Search for the cell housing the specified text and yield its [x, y] center coordinate. 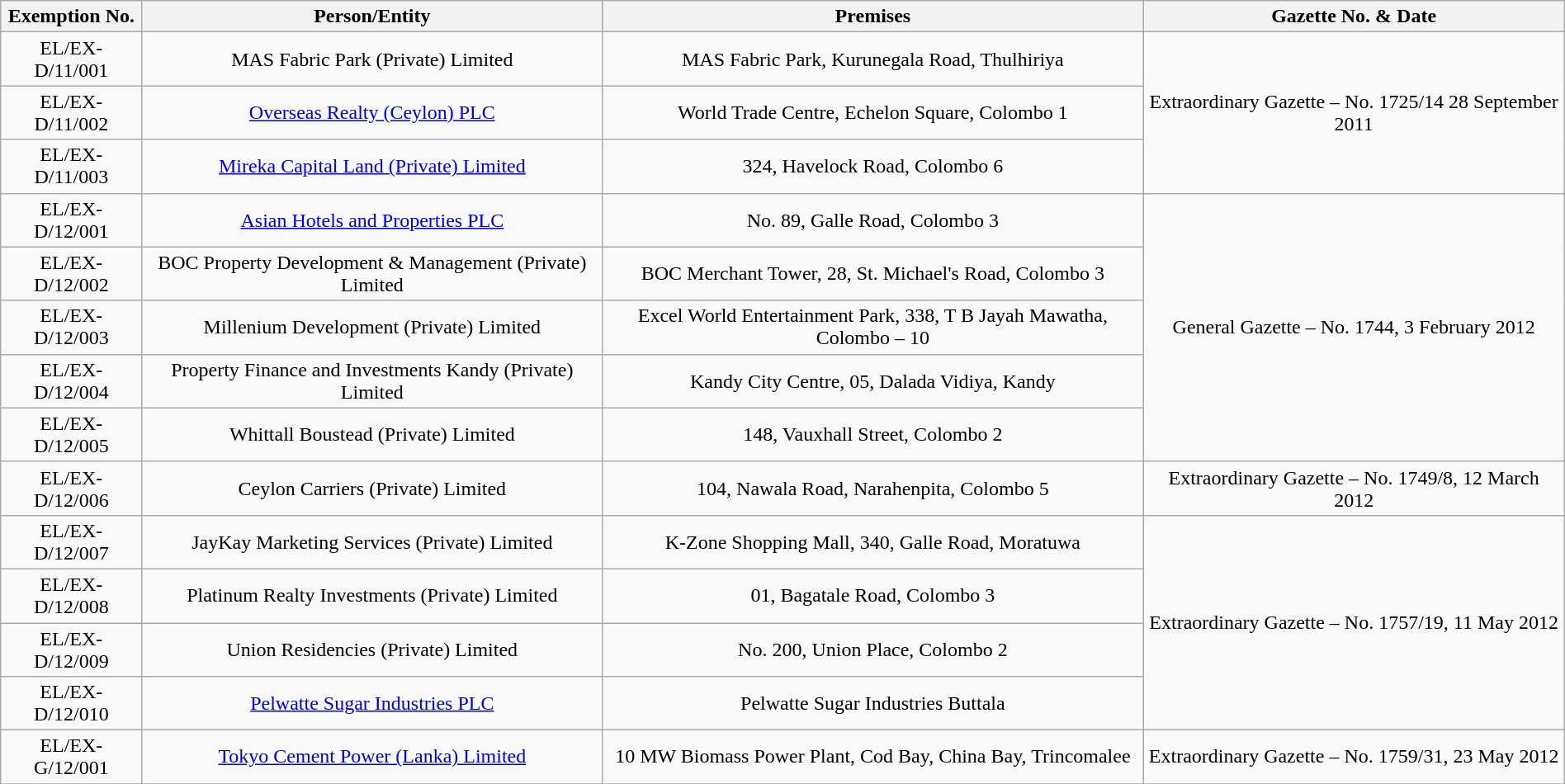
Extraordinary Gazette – No. 1757/19, 11 May 2012 [1354, 622]
148, Vauxhall Street, Colombo 2 [873, 434]
EL/EX-D/12/003 [71, 327]
Millenium Development (Private) Limited [372, 327]
01, Bagatale Road, Colombo 3 [873, 596]
Gazette No. & Date [1354, 17]
EL/EX-D/12/006 [71, 489]
EL/EX-D/11/002 [71, 112]
Kandy City Centre, 05, Dalada Vidiya, Kandy [873, 381]
EL/EX-D/11/003 [71, 167]
BOC Property Development & Management (Private) Limited [372, 274]
104, Nawala Road, Narahenpita, Colombo 5 [873, 489]
Exemption No. [71, 17]
Extraordinary Gazette – No. 1725/14 28 September 2011 [1354, 112]
Premises [873, 17]
EL/EX-D/12/001 [71, 220]
Mireka Capital Land (Private) Limited [372, 167]
Pelwatte Sugar Industries PLC [372, 703]
MAS Fabric Park, Kurunegala Road, Thulhiriya [873, 59]
EL/EX-D/12/007 [71, 541]
No. 89, Galle Road, Colombo 3 [873, 220]
EL/EX-D/12/008 [71, 596]
MAS Fabric Park (Private) Limited [372, 59]
Tokyo Cement Power (Lanka) Limited [372, 758]
EL/EX-D/11/001 [71, 59]
EL/EX-D/12/010 [71, 703]
EL/EX-G/12/001 [71, 758]
10 MW Biomass Power Plant, Cod Bay, China Bay, Trincomalee [873, 758]
EL/EX-D/12/002 [71, 274]
No. 200, Union Place, Colombo 2 [873, 649]
Overseas Realty (Ceylon) PLC [372, 112]
Property Finance and Investments Kandy (Private) Limited [372, 381]
Pelwatte Sugar Industries Buttala [873, 703]
BOC Merchant Tower, 28, St. Michael's Road, Colombo 3 [873, 274]
Person/Entity [372, 17]
Whittall Boustead (Private) Limited [372, 434]
Ceylon Carriers (Private) Limited [372, 489]
Asian Hotels and Properties PLC [372, 220]
324, Havelock Road, Colombo 6 [873, 167]
EL/EX-D/12/009 [71, 649]
Extraordinary Gazette – No. 1759/31, 23 May 2012 [1354, 758]
Excel World Entertainment Park, 338, T B Jayah Mawatha, Colombo – 10 [873, 327]
Union Residencies (Private) Limited [372, 649]
EL/EX-D/12/005 [71, 434]
K-Zone Shopping Mall, 340, Galle Road, Moratuwa [873, 541]
Extraordinary Gazette – No. 1749/8, 12 March 2012 [1354, 489]
World Trade Centre, Echelon Square, Colombo 1 [873, 112]
EL/EX-D/12/004 [71, 381]
General Gazette – No. 1744, 3 February 2012 [1354, 327]
Platinum Realty Investments (Private) Limited [372, 596]
JayKay Marketing Services (Private) Limited [372, 541]
